Find where the given text appears and provide that cell's center as [x, y] coordinate. 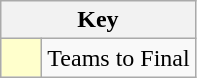
Key [98, 20]
Teams to Final [118, 58]
